For the text-containing cell, return its midpoint in [X, Y] coordinate format. 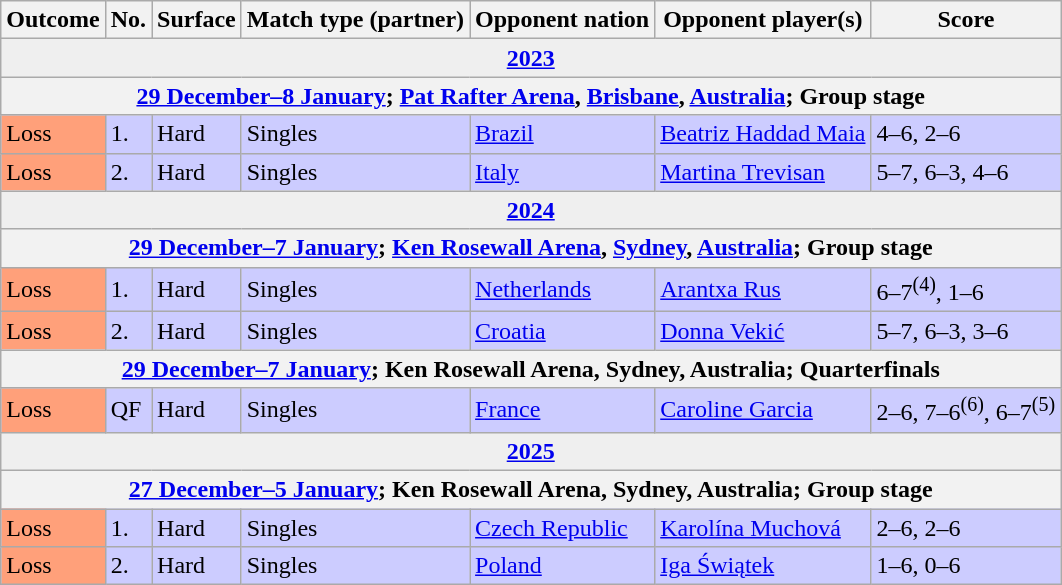
1–6, 0–6 [966, 566]
2025 [531, 451]
Outcome [53, 20]
France [562, 410]
6–7(4), 1–6 [966, 290]
4–6, 2–6 [966, 134]
Beatriz Haddad Maia [763, 134]
Czech Republic [562, 528]
2023 [531, 58]
Brazil [562, 134]
QF [128, 410]
Caroline Garcia [763, 410]
29 December–7 January; Ken Rosewall Arena, Sydney, Australia; Quarterfinals [531, 369]
Italy [562, 172]
Martina Trevisan [763, 172]
5–7, 6–3, 4–6 [966, 172]
Iga Świątek [763, 566]
2024 [531, 210]
Opponent player(s) [763, 20]
29 December–8 January; Pat Rafter Arena, Brisbane, Australia; Group stage [531, 96]
Donna Vekić [763, 331]
2–6, 7–6(6), 6–7(5) [966, 410]
Score [966, 20]
Match type (partner) [355, 20]
Arantxa Rus [763, 290]
Netherlands [562, 290]
No. [128, 20]
5–7, 6–3, 3–6 [966, 331]
29 December–7 January; Ken Rosewall Arena, Sydney, Australia; Group stage [531, 248]
27 December–5 January; Ken Rosewall Arena, Sydney, Australia; Group stage [531, 489]
Croatia [562, 331]
Opponent nation [562, 20]
2–6, 2–6 [966, 528]
Karolína Muchová [763, 528]
Poland [562, 566]
Surface [197, 20]
